Detect which cell encompasses the target text, then output its (x, y) center coordinate. 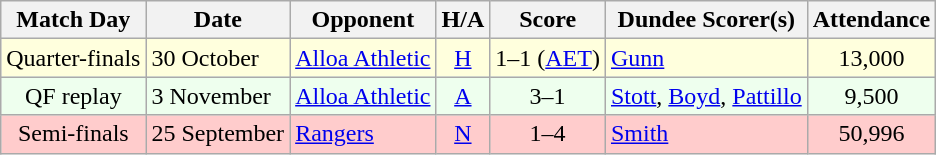
N (463, 134)
Score (548, 20)
H (463, 58)
Attendance (871, 20)
QF replay (74, 96)
3 November (218, 96)
Rangers (363, 134)
Match Day (74, 20)
25 September (218, 134)
Smith (706, 134)
H/A (463, 20)
9,500 (871, 96)
Gunn (706, 58)
A (463, 96)
1–1 (AET) (548, 58)
Opponent (363, 20)
Stott, Boyd, Pattillo (706, 96)
Date (218, 20)
Semi-finals (74, 134)
Dundee Scorer(s) (706, 20)
Quarter-finals (74, 58)
3–1 (548, 96)
1–4 (548, 134)
50,996 (871, 134)
30 October (218, 58)
13,000 (871, 58)
